Determine the (x, y) coordinate at the center of the cell enclosing the given text.  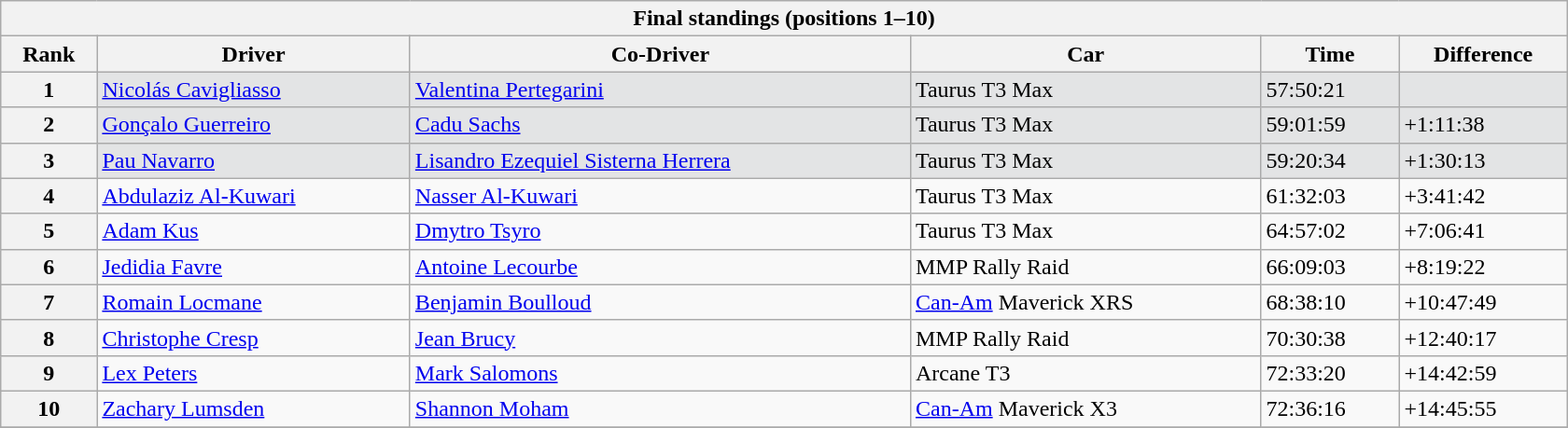
Time (1330, 54)
Final standings (positions 1–10) (784, 19)
57:50:21 (1330, 90)
6 (49, 267)
Driver (254, 54)
64:57:02 (1330, 231)
Christophe Cresp (254, 338)
Rank (49, 54)
Arcane T3 (1085, 373)
Jean Brucy (660, 338)
Zachary Lumsden (254, 408)
Nasser Al-Kuwari (660, 196)
Lisandro Ezequiel Sisterna Herrera (660, 160)
3 (49, 160)
Benjamin Boulloud (660, 302)
+14:45:55 (1483, 408)
61:32:03 (1330, 196)
72:36:16 (1330, 408)
+12:40:17 (1483, 338)
2 (49, 125)
1 (49, 90)
+1:11:38 (1483, 125)
Gonçalo Guerreiro (254, 125)
Dmytro Tsyro (660, 231)
+7:06:41 (1483, 231)
Antoine Lecourbe (660, 267)
59:01:59 (1330, 125)
+3:41:42 (1483, 196)
4 (49, 196)
+10:47:49 (1483, 302)
Adam Kus (254, 231)
Cadu Sachs (660, 125)
59:20:34 (1330, 160)
Pau Navarro (254, 160)
Can-Am Maverick X3 (1085, 408)
Lex Peters (254, 373)
7 (49, 302)
Mark Salomons (660, 373)
Valentina Pertegarini (660, 90)
72:33:20 (1330, 373)
Jedidia Favre (254, 267)
9 (49, 373)
Romain Locmane (254, 302)
10 (49, 408)
+14:42:59 (1483, 373)
Nicolás Cavigliasso (254, 90)
+8:19:22 (1483, 267)
Can-Am Maverick XRS (1085, 302)
5 (49, 231)
68:38:10 (1330, 302)
Co-Driver (660, 54)
Abdulaziz Al-Kuwari (254, 196)
66:09:03 (1330, 267)
Difference (1483, 54)
Car (1085, 54)
+1:30:13 (1483, 160)
8 (49, 338)
70:30:38 (1330, 338)
Shannon Moham (660, 408)
